From the cell containing the given text, extract its center point as [x, y] coordinate. 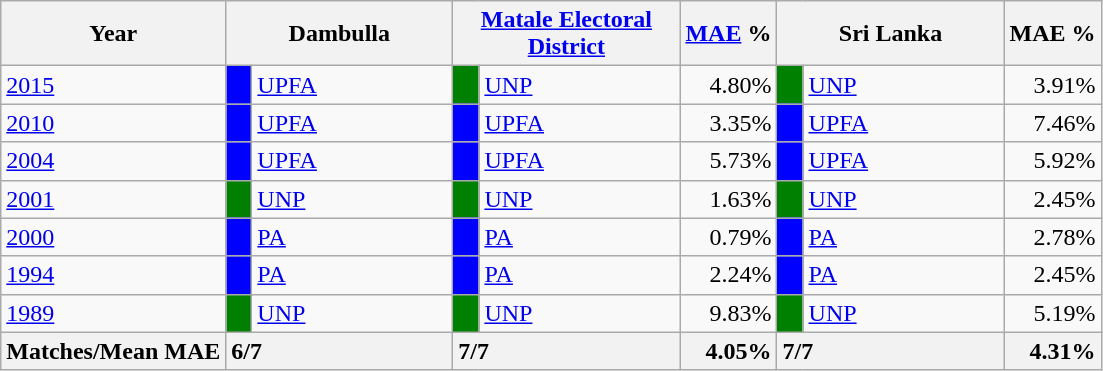
2.78% [1052, 237]
4.05% [728, 351]
Dambulla [340, 34]
9.83% [728, 313]
1989 [114, 313]
2.24% [728, 275]
Year [114, 34]
2010 [114, 123]
2015 [114, 85]
Sri Lanka [890, 34]
Matale Electoral District [566, 34]
6/7 [340, 351]
5.73% [728, 161]
0.79% [728, 237]
5.92% [1052, 161]
2001 [114, 199]
2000 [114, 237]
Matches/Mean MAE [114, 351]
3.91% [1052, 85]
4.80% [728, 85]
2004 [114, 161]
7.46% [1052, 123]
4.31% [1052, 351]
3.35% [728, 123]
1994 [114, 275]
5.19% [1052, 313]
1.63% [728, 199]
